Provide the (x, y) coordinate of the cell's center where the given text is located.  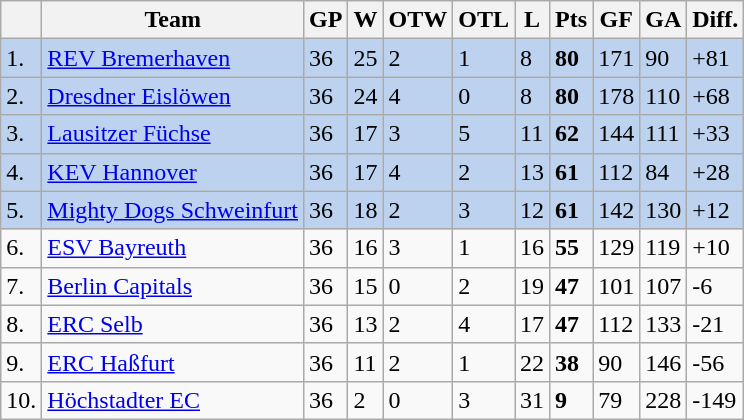
Team (173, 20)
4. (22, 172)
22 (532, 362)
Diff. (716, 20)
W (366, 20)
24 (366, 96)
GA (664, 20)
ESV Bayreuth (173, 248)
+28 (716, 172)
Lausitzer Füchse (173, 134)
GP (326, 20)
84 (664, 172)
+10 (716, 248)
OTL (484, 20)
228 (664, 400)
5 (484, 134)
6. (22, 248)
107 (664, 286)
+68 (716, 96)
Mighty Dogs Schweinfurt (173, 210)
19 (532, 286)
ERC Haßfurt (173, 362)
133 (664, 324)
144 (616, 134)
GF (616, 20)
119 (664, 248)
18 (366, 210)
171 (616, 58)
3. (22, 134)
111 (664, 134)
5. (22, 210)
9. (22, 362)
12 (532, 210)
Pts (572, 20)
REV Bremerhaven (173, 58)
Berlin Capitals (173, 286)
1. (22, 58)
31 (532, 400)
9 (572, 400)
+12 (716, 210)
38 (572, 362)
129 (616, 248)
142 (616, 210)
25 (366, 58)
178 (616, 96)
L (532, 20)
KEV Hannover (173, 172)
Höchstadter EC (173, 400)
+81 (716, 58)
146 (664, 362)
+33 (716, 134)
-56 (716, 362)
101 (616, 286)
55 (572, 248)
79 (616, 400)
15 (366, 286)
ERC Selb (173, 324)
OTW (418, 20)
7. (22, 286)
-6 (716, 286)
110 (664, 96)
-149 (716, 400)
130 (664, 210)
2. (22, 96)
Dresdner Eislöwen (173, 96)
62 (572, 134)
8. (22, 324)
-21 (716, 324)
10. (22, 400)
